Return the [x, y] coordinate for the center point of the cell that contains the specified text.  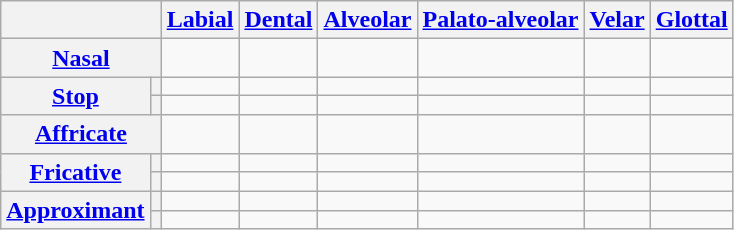
Approximant [76, 210]
Alveolar [368, 20]
Affricate [81, 134]
Glottal [692, 20]
Velar [617, 20]
Palato-alveolar [500, 20]
Stop [76, 96]
Fricative [76, 172]
Dental [278, 20]
Labial [200, 20]
Nasal [81, 58]
